Detect which cell encompasses the target text, then output its [X, Y] center coordinate. 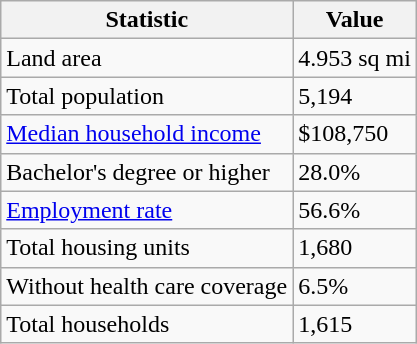
Value [355, 20]
Employment rate [147, 210]
56.6% [355, 210]
Bachelor's degree or higher [147, 172]
Median household income [147, 134]
Land area [147, 58]
Without health care coverage [147, 286]
Total population [147, 96]
5,194 [355, 96]
28.0% [355, 172]
Total households [147, 324]
Total housing units [147, 248]
1,615 [355, 324]
4.953 sq mi [355, 58]
$108,750 [355, 134]
6.5% [355, 286]
1,680 [355, 248]
Statistic [147, 20]
